Pinpoint the cell where the given text exists, returning its (x, y) midpoint coordinate. 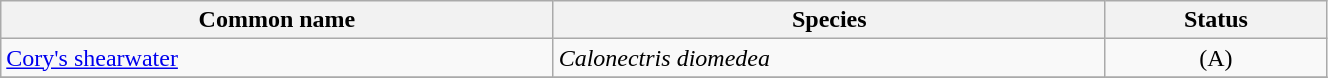
Species (829, 20)
Calonectris diomedea (829, 58)
Common name (277, 20)
(A) (1216, 58)
Status (1216, 20)
Cory's shearwater (277, 58)
